Determine the (X, Y) coordinate at the center of the cell enclosing the given text.  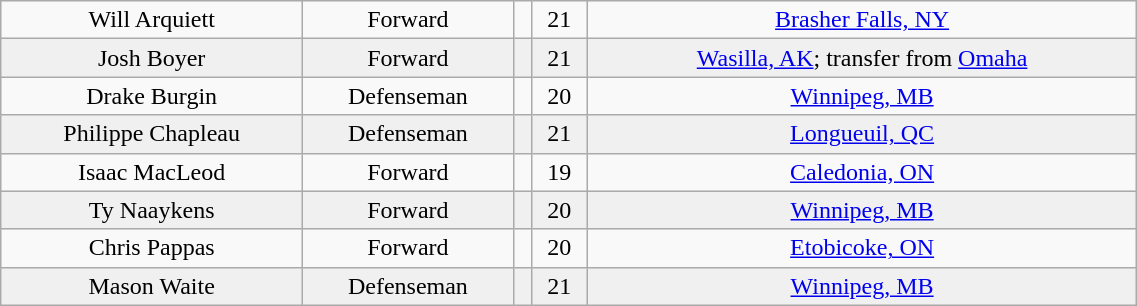
Chris Pappas (152, 248)
Isaac MacLeod (152, 172)
Drake Burgin (152, 96)
Longueuil, QC (862, 134)
Josh Boyer (152, 58)
19 (559, 172)
Will Arquiett (152, 20)
Wasilla, AK; transfer from Omaha (862, 58)
Mason Waite (152, 286)
Brasher Falls, NY (862, 20)
Ty Naaykens (152, 210)
Caledonia, ON (862, 172)
Etobicoke, ON (862, 248)
Philippe Chapleau (152, 134)
